Search for the cell housing the specified text and yield its [X, Y] center coordinate. 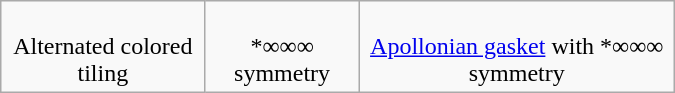
Apollonian gasket with *∞∞∞ symmetry [516, 47]
Alternated colored tiling [103, 47]
*∞∞∞ symmetry [282, 47]
